Detect which cell encompasses the target text, then output its [x, y] center coordinate. 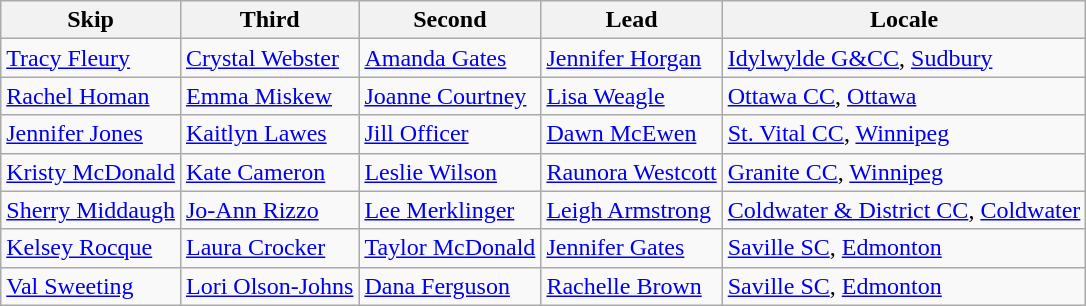
Emma Miskew [269, 96]
Jennifer Gates [632, 248]
Jo-Ann Rizzo [269, 210]
Second [450, 20]
Rachel Homan [91, 96]
St. Vital CC, Winnipeg [904, 134]
Lisa Weagle [632, 96]
Locale [904, 20]
Granite CC, Winnipeg [904, 172]
Tracy Fleury [91, 58]
Laura Crocker [269, 248]
Leigh Armstrong [632, 210]
Ottawa CC, Ottawa [904, 96]
Taylor McDonald [450, 248]
Sherry Middaugh [91, 210]
Kristy McDonald [91, 172]
Joanne Courtney [450, 96]
Jennifer Jones [91, 134]
Kelsey Rocque [91, 248]
Rachelle Brown [632, 286]
Third [269, 20]
Coldwater & District CC, Coldwater [904, 210]
Kate Cameron [269, 172]
Kaitlyn Lawes [269, 134]
Val Sweeting [91, 286]
Dawn McEwen [632, 134]
Lead [632, 20]
Leslie Wilson [450, 172]
Jill Officer [450, 134]
Lori Olson-Johns [269, 286]
Skip [91, 20]
Crystal Webster [269, 58]
Raunora Westcott [632, 172]
Lee Merklinger [450, 210]
Dana Ferguson [450, 286]
Idylwylde G&CC, Sudbury [904, 58]
Jennifer Horgan [632, 58]
Amanda Gates [450, 58]
